Identify which cell holds the provided text, then report its (x, y) central coordinate. 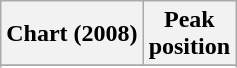
Peakposition (189, 34)
Chart (2008) (72, 34)
